Locate the cell with the specified text and output its [X, Y] center coordinate. 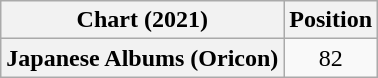
Japanese Albums (Oricon) [142, 58]
82 [331, 58]
Position [331, 20]
Chart (2021) [142, 20]
